Detect which cell encompasses the target text, then output its (X, Y) center coordinate. 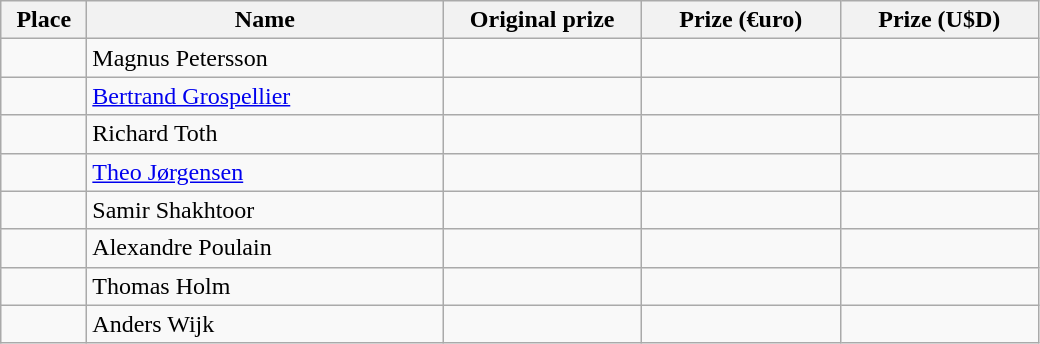
Samir Shakhtoor (265, 210)
Thomas Holm (265, 286)
Original prize (542, 20)
Place (44, 20)
Prize (€uro) (740, 20)
Richard Toth (265, 134)
Prize (U$D) (940, 20)
Anders Wijk (265, 324)
Name (265, 20)
Theo Jørgensen (265, 172)
Bertrand Grospellier (265, 96)
Magnus Petersson (265, 58)
Alexandre Poulain (265, 248)
